Determine the (x, y) coordinate at the center of the cell enclosing the given text.  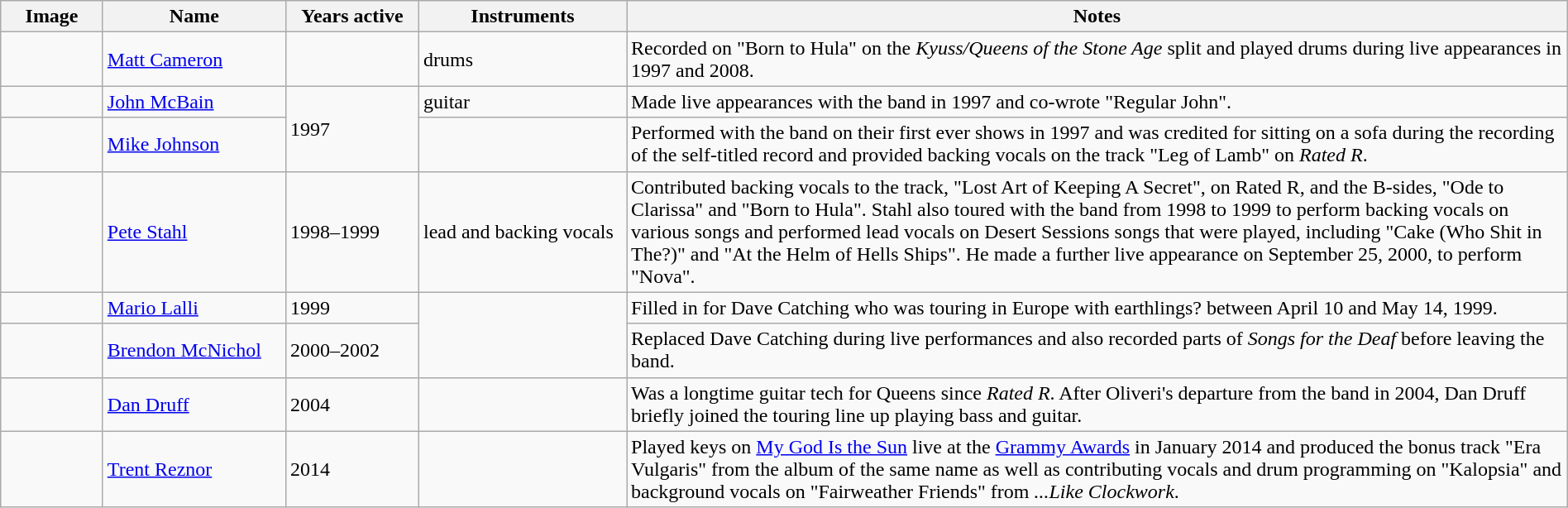
2004 (352, 404)
Mike Johnson (194, 144)
Instruments (523, 17)
Mario Lalli (194, 308)
Years active (352, 17)
Image (52, 17)
John McBain (194, 102)
Trent Reznor (194, 469)
drums (523, 60)
Filled in for Dave Catching who was touring in Europe with earthlings? between April 10 and May 14, 1999. (1097, 308)
2000–2002 (352, 351)
Dan Druff (194, 404)
1997 (352, 129)
1998–1999 (352, 232)
Replaced Dave Catching during live performances and also recorded parts of Songs for the Deaf before leaving the band. (1097, 351)
Brendon McNichol (194, 351)
Notes (1097, 17)
1999 (352, 308)
lead and backing vocals (523, 232)
2014 (352, 469)
Name (194, 17)
Pete Stahl (194, 232)
Recorded on "Born to Hula" on the Kyuss/Queens of the Stone Age split and played drums during live appearances in 1997 and 2008. (1097, 60)
guitar (523, 102)
Made live appearances with the band in 1997 and co-wrote "Regular John". (1097, 102)
Matt Cameron (194, 60)
